Detect which cell encompasses the target text, then output its (X, Y) center coordinate. 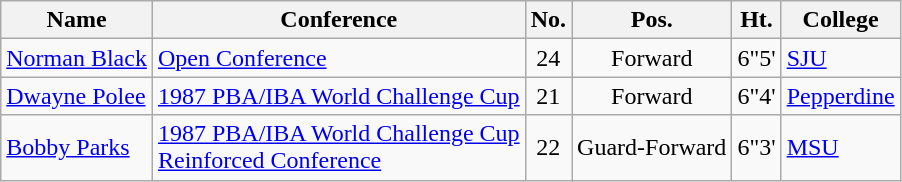
1987 PBA/IBA World Challenge Cup (338, 96)
Open Conference (338, 58)
Name (77, 20)
Pos. (652, 20)
Norman Black (77, 58)
24 (548, 58)
Dwayne Polee (77, 96)
6"5' (756, 58)
6"3' (756, 148)
1987 PBA/IBA World Challenge CupReinforced Conference (338, 148)
6"4' (756, 96)
MSU (840, 148)
No. (548, 20)
College (840, 20)
21 (548, 96)
Pepperdine (840, 96)
SJU (840, 58)
22 (548, 148)
Guard-Forward (652, 148)
Conference (338, 20)
Bobby Parks (77, 148)
Ht. (756, 20)
